Find where the given text appears and provide that cell's center as (x, y) coordinate. 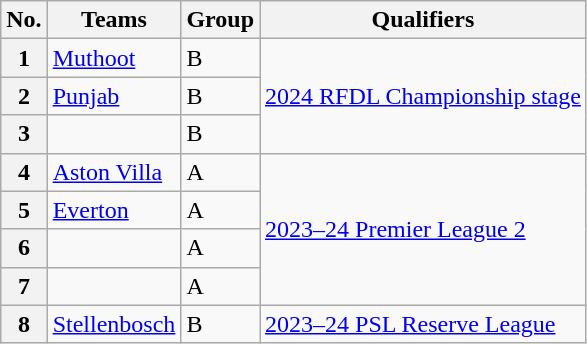
Muthoot (114, 58)
2023–24 PSL Reserve League (424, 324)
No. (24, 20)
2 (24, 96)
1 (24, 58)
Everton (114, 210)
Group (220, 20)
Qualifiers (424, 20)
5 (24, 210)
7 (24, 286)
Stellenbosch (114, 324)
2024 RFDL Championship stage (424, 96)
Punjab (114, 96)
6 (24, 248)
3 (24, 134)
Teams (114, 20)
2023–24 Premier League 2 (424, 229)
Aston Villa (114, 172)
8 (24, 324)
4 (24, 172)
